Extract the (X, Y) coordinate from the center of the cell holding the provided text.  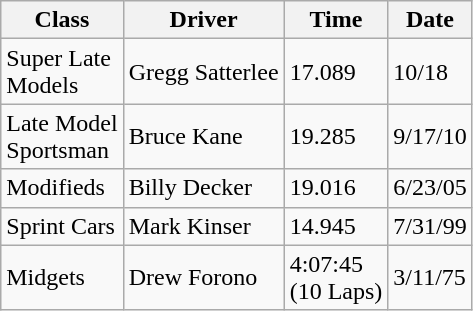
Late ModelSportsman (62, 136)
Sprint Cars (62, 226)
17.089 (336, 72)
9/17/10 (430, 136)
Billy Decker (204, 188)
14.945 (336, 226)
6/23/05 (430, 188)
Class (62, 20)
Gregg Satterlee (204, 72)
3/11/75 (430, 278)
Mark Kinser (204, 226)
Modifieds (62, 188)
Midgets (62, 278)
Drew Forono (204, 278)
19.285 (336, 136)
Super LateModels (62, 72)
4:07:45(10 Laps) (336, 278)
Date (430, 20)
Time (336, 20)
19.016 (336, 188)
Driver (204, 20)
Bruce Kane (204, 136)
7/31/99 (430, 226)
10/18 (430, 72)
